Detect which cell encompasses the target text, then output its [X, Y] center coordinate. 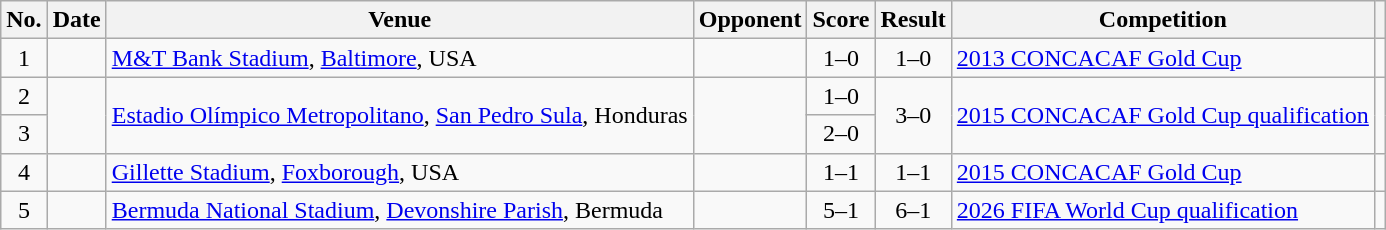
1 [24, 58]
Bermuda National Stadium, Devonshire Parish, Bermuda [400, 210]
5 [24, 210]
5–1 [841, 210]
2013 CONCACAF Gold Cup [1162, 58]
Result [913, 20]
Date [76, 20]
Estadio Olímpico Metropolitano, San Pedro Sula, Honduras [400, 115]
2015 CONCACAF Gold Cup [1162, 172]
3 [24, 134]
Opponent [750, 20]
2026 FIFA World Cup qualification [1162, 210]
Venue [400, 20]
6–1 [913, 210]
No. [24, 20]
Competition [1162, 20]
2015 CONCACAF Gold Cup qualification [1162, 115]
4 [24, 172]
2–0 [841, 134]
Score [841, 20]
2 [24, 96]
M&T Bank Stadium, Baltimore, USA [400, 58]
Gillette Stadium, Foxborough, USA [400, 172]
3–0 [913, 115]
